Provide the [x, y] coordinate of the cell's center where the given text is located.  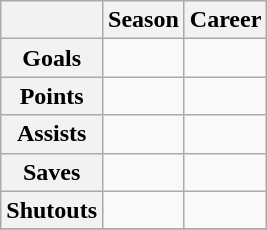
Points [52, 96]
Assists [52, 134]
Goals [52, 58]
Season [144, 20]
Shutouts [52, 210]
Career [226, 20]
Saves [52, 172]
